Search for the cell housing the specified text and yield its (x, y) center coordinate. 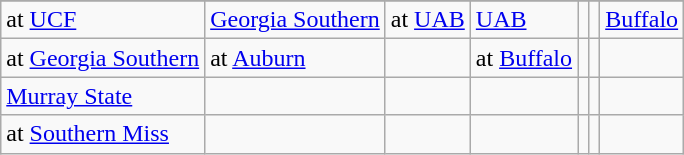
at UCF (103, 20)
at Auburn (296, 58)
Buffalo (642, 20)
at UAB (428, 20)
Murray State (103, 96)
at Southern Miss (103, 134)
Georgia Southern (296, 20)
UAB (524, 20)
at Georgia Southern (103, 58)
at Buffalo (524, 58)
